Pinpoint the cell where the given text exists, returning its [X, Y] midpoint coordinate. 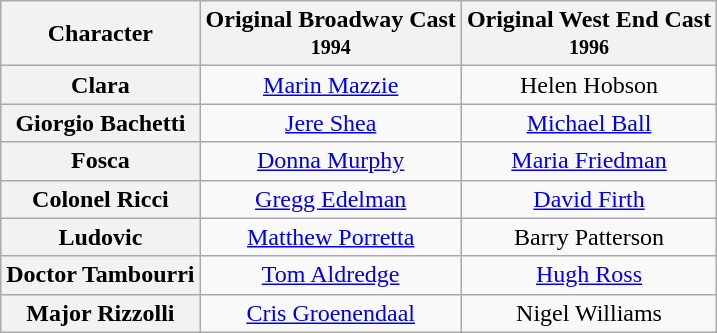
Major Rizzolli [100, 313]
Fosca [100, 161]
Character [100, 34]
Doctor Tambourri [100, 275]
David Firth [588, 199]
Gregg Edelman [330, 199]
Ludovic [100, 237]
Original West End Cast 1996 [588, 34]
Maria Friedman [588, 161]
Giorgio Bachetti [100, 123]
Original Broadway Cast 1994 [330, 34]
Tom Aldredge [330, 275]
Matthew Porretta [330, 237]
Barry Patterson [588, 237]
Cris Groenendaal [330, 313]
Jere Shea [330, 123]
Nigel Williams [588, 313]
Donna Murphy [330, 161]
Clara [100, 85]
Marin Mazzie [330, 85]
Michael Ball [588, 123]
Colonel Ricci [100, 199]
Helen Hobson [588, 85]
Hugh Ross [588, 275]
